Capture the cell that displays the provided text and extract its [X, Y] central coordinate. 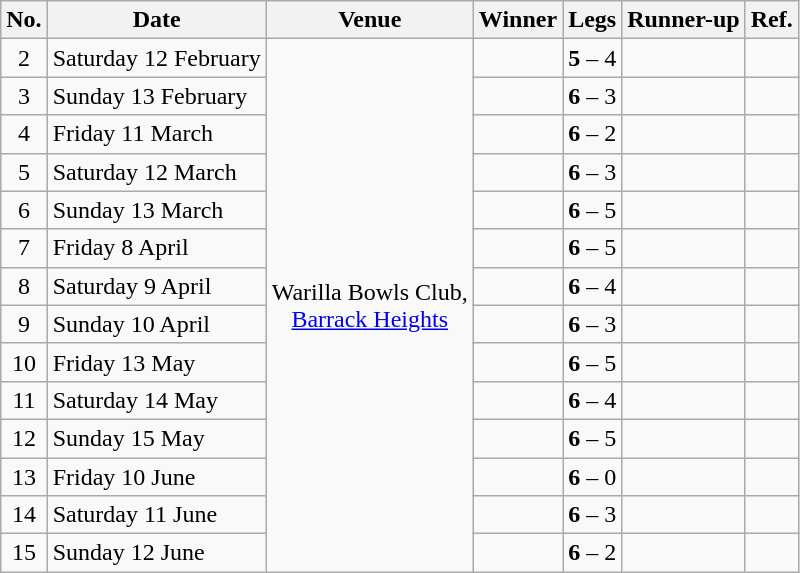
3 [24, 96]
11 [24, 400]
Runner-up [684, 20]
14 [24, 515]
No. [24, 20]
Date [156, 20]
Saturday 11 June [156, 515]
Warilla Bowls Club, Barrack Heights [370, 306]
9 [24, 324]
Saturday 9 April [156, 286]
15 [24, 553]
8 [24, 286]
2 [24, 58]
Friday 8 April [156, 248]
13 [24, 477]
Sunday 15 May [156, 438]
Winner [518, 20]
Friday 13 May [156, 362]
Venue [370, 20]
Sunday 13 February [156, 96]
Saturday 12 February [156, 58]
4 [24, 134]
Saturday 12 March [156, 172]
Sunday 12 June [156, 553]
5 [24, 172]
Saturday 14 May [156, 400]
Ref. [772, 20]
Friday 10 June [156, 477]
Friday 11 March [156, 134]
12 [24, 438]
6 [24, 210]
7 [24, 248]
10 [24, 362]
6 – 0 [592, 477]
Sunday 13 March [156, 210]
5 – 4 [592, 58]
Legs [592, 20]
Sunday 10 April [156, 324]
